Output the [x, y] coordinate of the center of the cell containing the given text.  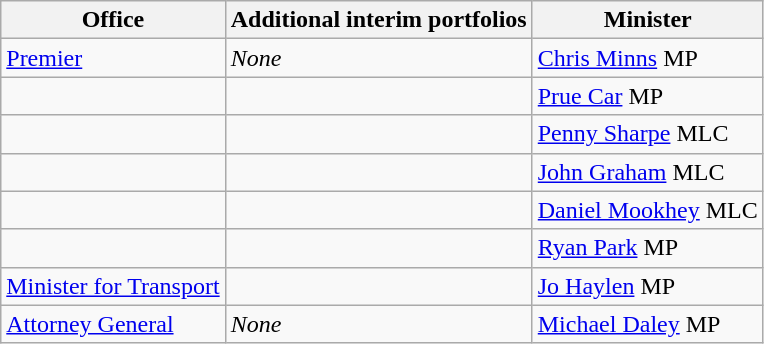
Minister for Transport [113, 286]
Minister [648, 20]
Ryan Park MP [648, 248]
Additional interim portfolios [378, 20]
Penny Sharpe MLC [648, 134]
Jo Haylen MP [648, 286]
Chris Minns MP [648, 58]
Office [113, 20]
Premier [113, 58]
Daniel Mookhey MLC [648, 210]
Attorney General [113, 324]
Michael Daley MP [648, 324]
Prue Car MP [648, 96]
John Graham MLC [648, 172]
